Capture the cell that displays the provided text and extract its [x, y] central coordinate. 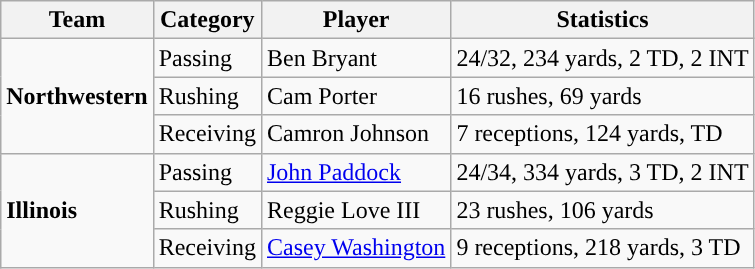
Team [77, 20]
24/34, 334 yards, 3 TD, 2 INT [602, 172]
Casey Washington [356, 248]
23 rushes, 106 yards [602, 210]
9 receptions, 218 yards, 3 TD [602, 248]
Ben Bryant [356, 58]
Reggie Love III [356, 210]
Camron Johnson [356, 134]
Category [207, 20]
7 receptions, 124 yards, TD [602, 134]
Illinois [77, 210]
16 rushes, 69 yards [602, 96]
Statistics [602, 20]
Player [356, 20]
Cam Porter [356, 96]
Northwestern [77, 96]
John Paddock [356, 172]
24/32, 234 yards, 2 TD, 2 INT [602, 58]
